Return [x, y] of the center of cell containing provided text 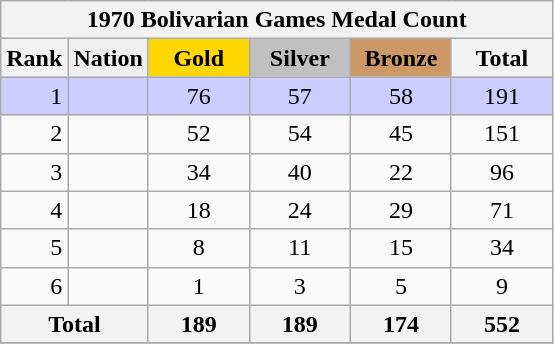
9 [502, 286]
58 [400, 96]
54 [300, 134]
45 [400, 134]
40 [300, 172]
52 [198, 134]
24 [300, 210]
151 [502, 134]
76 [198, 96]
18 [198, 210]
96 [502, 172]
2 [34, 134]
57 [300, 96]
1970 Bolivarian Games Medal Count [277, 20]
174 [400, 324]
11 [300, 248]
Gold [198, 58]
8 [198, 248]
4 [34, 210]
71 [502, 210]
22 [400, 172]
191 [502, 96]
Silver [300, 58]
Bronze [400, 58]
Nation [108, 58]
552 [502, 324]
6 [34, 286]
15 [400, 248]
Rank [34, 58]
29 [400, 210]
